From the cell containing the given text, extract its center point as (X, Y) coordinate. 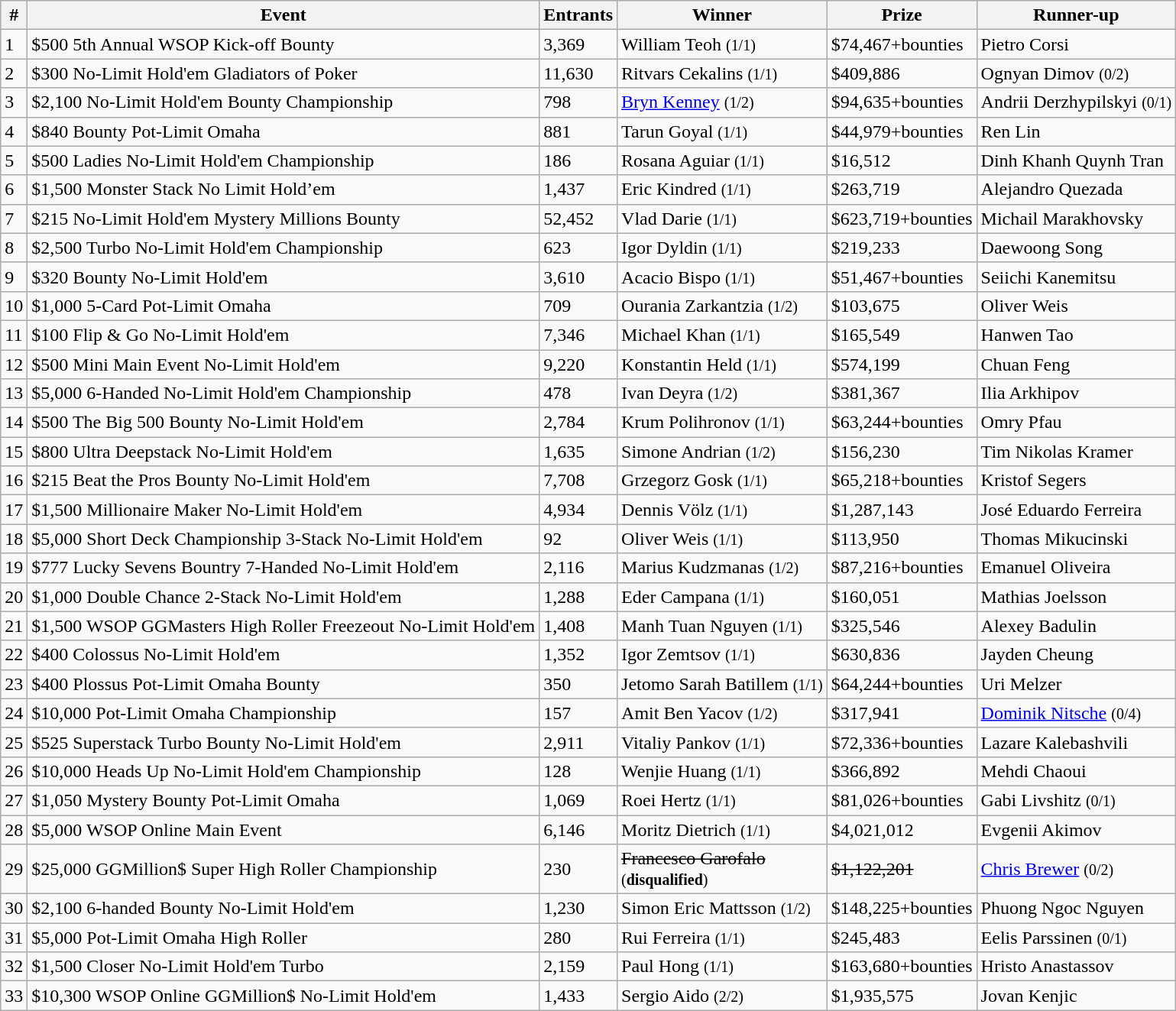
Hristo Anastassov (1076, 967)
16 (14, 481)
Gabi Livshitz (0/1) (1076, 800)
9,220 (578, 365)
$1,000 5-Card Pot-Limit Omaha (283, 306)
Chris Brewer (0/2) (1076, 870)
$245,483 (902, 938)
27 (14, 800)
280 (578, 938)
$623,719+bounties (902, 219)
11,630 (578, 73)
Hanwen Tao (1076, 335)
Dominik Nitsche (0/4) (1076, 713)
$320 Bounty No-Limit Hold'em (283, 277)
Emanuel Oliveira (1076, 568)
$72,336+bounties (902, 742)
$100 Flip & Go No-Limit Hold'em (283, 335)
3,610 (578, 277)
Krum Polihronov (1/1) (723, 423)
7,346 (578, 335)
$800 Ultra Deepstack No-Limit Hold'em (283, 452)
Winner (723, 15)
798 (578, 102)
Rui Ferreira (1/1) (723, 938)
$94,635+bounties (902, 102)
Kristof Segers (1076, 481)
33 (14, 996)
157 (578, 713)
Event (283, 15)
José Eduardo Ferreira (1076, 510)
1,408 (578, 626)
881 (578, 131)
$500 Mini Main Event No-Limit Hold'em (283, 365)
Moritz Dietrich (1/1) (723, 829)
Grzegorz Gosk (1/1) (723, 481)
$840 Bounty Pot-Limit Omaha (283, 131)
2,784 (578, 423)
$1,500 Closer No-Limit Hold'em Turbo (283, 967)
18 (14, 539)
$156,230 (902, 452)
1,635 (578, 452)
Pietro Corsi (1076, 44)
92 (578, 539)
$525 Superstack Turbo Bounty No-Limit Hold'em (283, 742)
Ivan Deyra (1/2) (723, 394)
$409,886 (902, 73)
Amit Ben Yacov (1/2) (723, 713)
Francesco Garofalo(disqualified) (723, 870)
350 (578, 684)
$325,546 (902, 626)
$500 Ladies No-Limit Hold'em Championship (283, 160)
12 (14, 365)
$400 Colossus No-Limit Hold'em (283, 655)
$165,549 (902, 335)
Ren Lin (1076, 131)
186 (578, 160)
Lazare Kalebashvili (1076, 742)
4 (14, 131)
Evgenii Akimov (1076, 829)
Eric Kindred (1/1) (723, 190)
Simone Andrian (1/2) (723, 452)
14 (14, 423)
Chuan Feng (1076, 365)
Omry Pfau (1076, 423)
Runner-up (1076, 15)
Simon Eric Mattsson (1/2) (723, 909)
Alejandro Quezada (1076, 190)
10 (14, 306)
Ritvars Cekalins (1/1) (723, 73)
Ourania Zarkantzia (1/2) (723, 306)
$51,467+bounties (902, 277)
Ognyan Dimov (0/2) (1076, 73)
$160,051 (902, 597)
$1,500 WSOP GGMasters High Roller Freezeout No-Limit Hold'em (283, 626)
Mathias Joelsson (1076, 597)
8 (14, 248)
Michael Khan (1/1) (723, 335)
$63,244+bounties (902, 423)
1,230 (578, 909)
31 (14, 938)
$366,892 (902, 771)
Konstantin Held (1/1) (723, 365)
128 (578, 771)
1,288 (578, 597)
1,069 (578, 800)
$215 No-Limit Hold'em Mystery Millions Bounty (283, 219)
$74,467+bounties (902, 44)
$2,100 6-handed Bounty No-Limit Hold'em (283, 909)
Michail Marakhovsky (1076, 219)
$5,000 Pot-Limit Omaha High Roller (283, 938)
$113,950 (902, 539)
19 (14, 568)
$148,225+bounties (902, 909)
2 (14, 73)
15 (14, 452)
Phuong Ngoc Nguyen (1076, 909)
$1,000 Double Chance 2-Stack No-Limit Hold'em (283, 597)
$1,287,143 (902, 510)
Eelis Parssinen (0/1) (1076, 938)
$500 The Big 500 Bounty No-Limit Hold'em (283, 423)
28 (14, 829)
26 (14, 771)
6,146 (578, 829)
Entrants (578, 15)
20 (14, 597)
Prize (902, 15)
$16,512 (902, 160)
478 (578, 394)
$574,199 (902, 365)
$317,941 (902, 713)
$10,000 Heads Up No-Limit Hold'em Championship (283, 771)
$5,000 Short Deck Championship 3-Stack No-Limit Hold'em (283, 539)
Dinh Khanh Quynh Tran (1076, 160)
$5,000 6-Handed No-Limit Hold'em Championship (283, 394)
52,452 (578, 219)
3 (14, 102)
29 (14, 870)
Bryn Kenney (1/2) (723, 102)
Oliver Weis (1/1) (723, 539)
$25,000 GGMillion$ Super High Roller Championship (283, 870)
Jovan Kenjic (1076, 996)
$87,216+bounties (902, 568)
Paul Hong (1/1) (723, 967)
24 (14, 713)
Tim Nikolas Kramer (1076, 452)
Seiichi Kanemitsu (1076, 277)
Vlad Darie (1/1) (723, 219)
11 (14, 335)
Igor Zemtsov (1/1) (723, 655)
Acacio Bispo (1/1) (723, 277)
2,911 (578, 742)
Alexey Badulin (1076, 626)
5 (14, 160)
Rosana Aguiar (1/1) (723, 160)
Daewoong Song (1076, 248)
$1,050 Mystery Bounty Pot-Limit Omaha (283, 800)
Vitaliy Pankov (1/1) (723, 742)
$1,500 Monster Stack No Limit Hold’em (283, 190)
$1,935,575 (902, 996)
Sergio Aido (2/2) (723, 996)
Igor Dyldin (1/1) (723, 248)
$5,000 WSOP Online Main Event (283, 829)
William Teoh (1/1) (723, 44)
$10,000 Pot-Limit Omaha Championship (283, 713)
2,159 (578, 967)
Mehdi Chaoui (1076, 771)
$65,218+bounties (902, 481)
$777 Lucky Sevens Bountry 7-Handed No-Limit Hold'em (283, 568)
1,437 (578, 190)
$163,680+bounties (902, 967)
# (14, 15)
1,433 (578, 996)
21 (14, 626)
Marius Kudzmanas (1/2) (723, 568)
$630,836 (902, 655)
$1,122,201 (902, 870)
4,934 (578, 510)
$2,500 Turbo No-Limit Hold'em Championship (283, 248)
$215 Beat the Pros Bounty No-Limit Hold'em (283, 481)
32 (14, 967)
$219,233 (902, 248)
1,352 (578, 655)
$400 Plossus Pot-Limit Omaha Bounty (283, 684)
709 (578, 306)
Andrii Derzhypilskyi (0/1) (1076, 102)
Thomas Mikucinski (1076, 539)
$2,100 No-Limit Hold'em Bounty Championship (283, 102)
$4,021,012 (902, 829)
Dennis Völz (1/1) (723, 510)
$103,675 (902, 306)
Uri Melzer (1076, 684)
13 (14, 394)
7 (14, 219)
Jayden Cheung (1076, 655)
623 (578, 248)
Oliver Weis (1076, 306)
Tarun Goyal (1/1) (723, 131)
$44,979+bounties (902, 131)
7,708 (578, 481)
22 (14, 655)
30 (14, 909)
Jetomo Sarah Batillem (1/1) (723, 684)
2,116 (578, 568)
$10,300 WSOP Online GGMillion$ No-Limit Hold'em (283, 996)
Ilia Arkhipov (1076, 394)
$64,244+bounties (902, 684)
17 (14, 510)
1 (14, 44)
230 (578, 870)
9 (14, 277)
6 (14, 190)
Eder Campana (1/1) (723, 597)
Roei Hertz (1/1) (723, 800)
$263,719 (902, 190)
$300 No-Limit Hold'em Gladiators of Poker (283, 73)
Wenjie Huang (1/1) (723, 771)
$1,500 Millionaire Maker No-Limit Hold'em (283, 510)
3,369 (578, 44)
$81,026+bounties (902, 800)
23 (14, 684)
$500 5th Annual WSOP Kick-off Bounty (283, 44)
Manh Tuan Nguyen (1/1) (723, 626)
25 (14, 742)
$381,367 (902, 394)
